Locate the cell with the specified text and output its [X, Y] center coordinate. 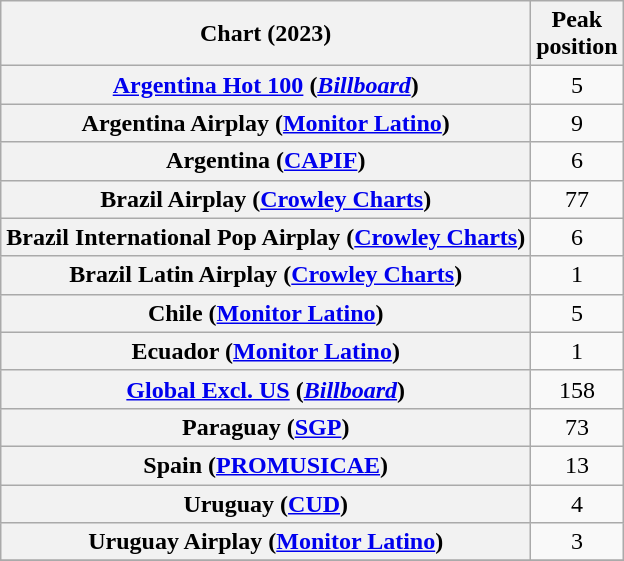
Brazil Airplay (Crowley Charts) [266, 199]
13 [577, 465]
Argentina Airplay (Monitor Latino) [266, 123]
Chart (2023) [266, 34]
Brazil Latin Airplay (Crowley Charts) [266, 275]
Peak position [577, 34]
73 [577, 427]
77 [577, 199]
158 [577, 389]
Brazil International Pop Airplay (Crowley Charts) [266, 237]
Argentina (CAPIF) [266, 161]
4 [577, 503]
Paraguay (SGP) [266, 427]
9 [577, 123]
Uruguay Airplay (Monitor Latino) [266, 542]
Ecuador (Monitor Latino) [266, 351]
Uruguay (CUD) [266, 503]
Global Excl. US (Billboard) [266, 389]
Chile (Monitor Latino) [266, 313]
3 [577, 542]
Spain (PROMUSICAE) [266, 465]
Argentina Hot 100 (Billboard) [266, 85]
